Identify which cell holds the provided text, then report its (x, y) central coordinate. 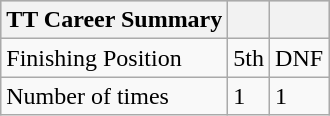
DNF (300, 58)
5th (249, 58)
Finishing Position (114, 58)
Number of times (114, 96)
TT Career Summary (114, 20)
